Locate the cell with the specified text and output its (x, y) center coordinate. 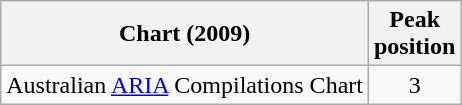
Chart (2009) (185, 34)
3 (414, 85)
Peakposition (414, 34)
Australian ARIA Compilations Chart (185, 85)
